Pinpoint the cell where the given text exists, returning its (X, Y) midpoint coordinate. 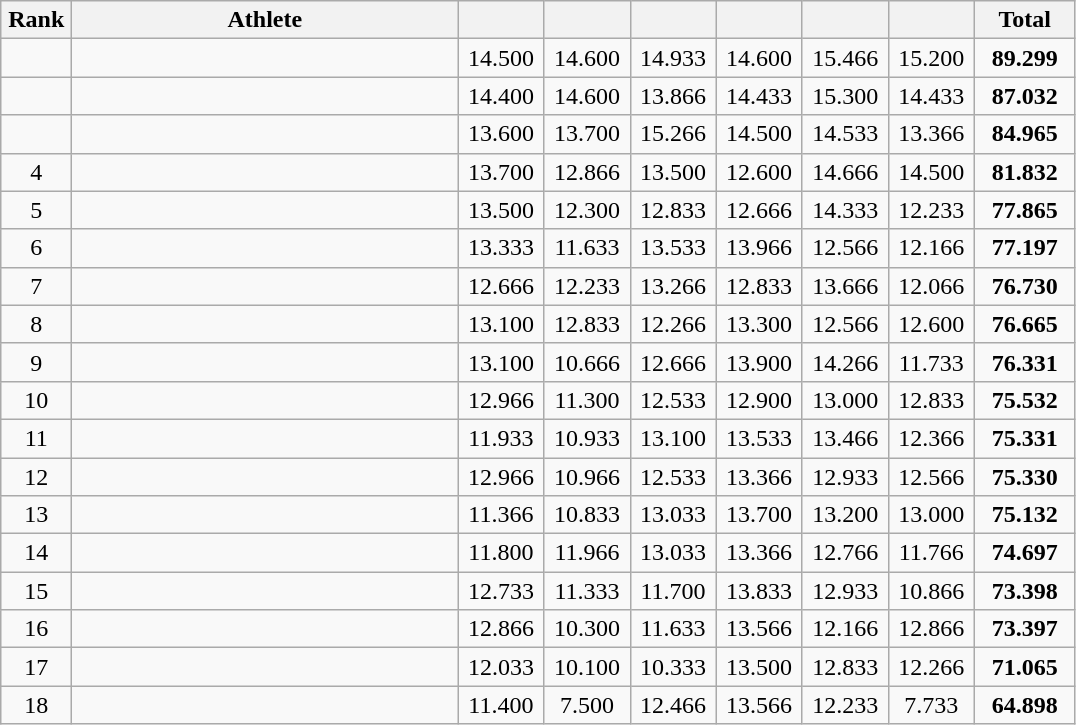
11.766 (931, 553)
73.398 (1024, 591)
14.533 (845, 134)
12.733 (501, 591)
12.766 (845, 553)
10.333 (673, 667)
11.400 (501, 705)
76.730 (1024, 286)
14.400 (501, 96)
75.532 (1024, 400)
17 (36, 667)
84.965 (1024, 134)
11.700 (673, 591)
10.100 (587, 667)
10.666 (587, 362)
7 (36, 286)
7.733 (931, 705)
15 (36, 591)
14.266 (845, 362)
89.299 (1024, 58)
12.466 (673, 705)
12.300 (587, 210)
13.266 (673, 286)
7.500 (587, 705)
11.300 (587, 400)
76.331 (1024, 362)
Total (1024, 20)
73.397 (1024, 629)
77.197 (1024, 248)
75.330 (1024, 477)
10.933 (587, 438)
13.833 (759, 591)
74.697 (1024, 553)
10.966 (587, 477)
15.466 (845, 58)
13.300 (759, 324)
14 (36, 553)
13.900 (759, 362)
11.966 (587, 553)
64.898 (1024, 705)
12.900 (759, 400)
16 (36, 629)
11.333 (587, 591)
Rank (36, 20)
15.266 (673, 134)
13.966 (759, 248)
13 (36, 515)
15.300 (845, 96)
14.933 (673, 58)
11.366 (501, 515)
Athlete (265, 20)
11 (36, 438)
13.333 (501, 248)
14.666 (845, 172)
11.733 (931, 362)
75.331 (1024, 438)
18 (36, 705)
11.800 (501, 553)
9 (36, 362)
10.833 (587, 515)
13.200 (845, 515)
71.065 (1024, 667)
11.933 (501, 438)
76.665 (1024, 324)
8 (36, 324)
6 (36, 248)
4 (36, 172)
12.066 (931, 286)
5 (36, 210)
13.600 (501, 134)
10.866 (931, 591)
12.033 (501, 667)
14.333 (845, 210)
13.866 (673, 96)
13.466 (845, 438)
81.832 (1024, 172)
10 (36, 400)
77.865 (1024, 210)
15.200 (931, 58)
10.300 (587, 629)
13.666 (845, 286)
12 (36, 477)
75.132 (1024, 515)
12.366 (931, 438)
87.032 (1024, 96)
